Extract the [X, Y] coordinate from the center of the cell holding the provided text.  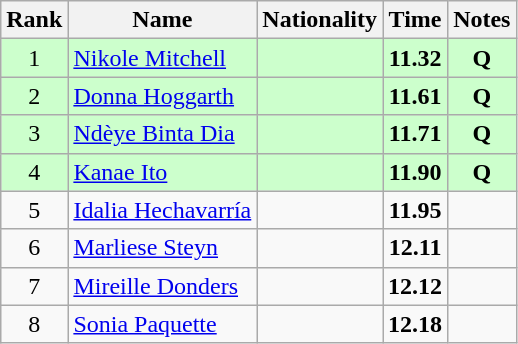
Notes [482, 20]
Time [416, 20]
4 [34, 172]
Kanae Ito [162, 172]
Rank [34, 20]
Mireille Donders [162, 286]
2 [34, 96]
11.71 [416, 134]
12.11 [416, 248]
Sonia Paquette [162, 324]
12.12 [416, 286]
Marliese Steyn [162, 248]
1 [34, 58]
8 [34, 324]
Name [162, 20]
11.61 [416, 96]
3 [34, 134]
6 [34, 248]
Ndèye Binta Dia [162, 134]
11.90 [416, 172]
Nikole Mitchell [162, 58]
11.95 [416, 210]
Donna Hoggarth [162, 96]
7 [34, 286]
12.18 [416, 324]
Idalia Hechavarría [162, 210]
11.32 [416, 58]
5 [34, 210]
Nationality [320, 20]
